Pinpoint the cell where the given text exists, returning its [x, y] midpoint coordinate. 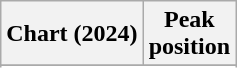
Peakposition [189, 34]
Chart (2024) [72, 34]
